Pinpoint the cell where the given text exists, returning its (X, Y) midpoint coordinate. 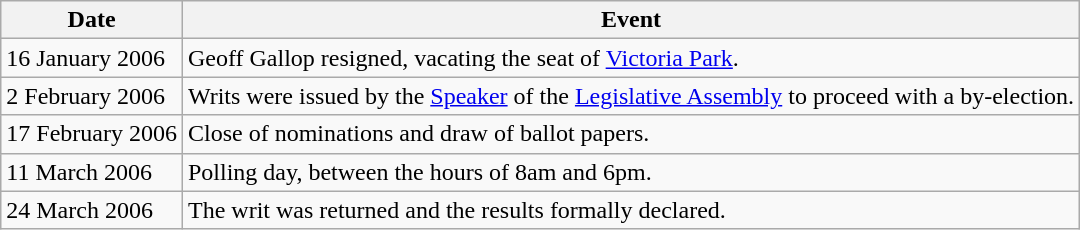
16 January 2006 (92, 58)
Close of nominations and draw of ballot papers. (630, 134)
Writs were issued by the Speaker of the Legislative Assembly to proceed with a by-election. (630, 96)
24 March 2006 (92, 210)
2 February 2006 (92, 96)
Polling day, between the hours of 8am and 6pm. (630, 172)
Event (630, 20)
Geoff Gallop resigned, vacating the seat of Victoria Park. (630, 58)
Date (92, 20)
The writ was returned and the results formally declared. (630, 210)
17 February 2006 (92, 134)
11 March 2006 (92, 172)
